Find where the given text appears and provide that cell's center as (X, Y) coordinate. 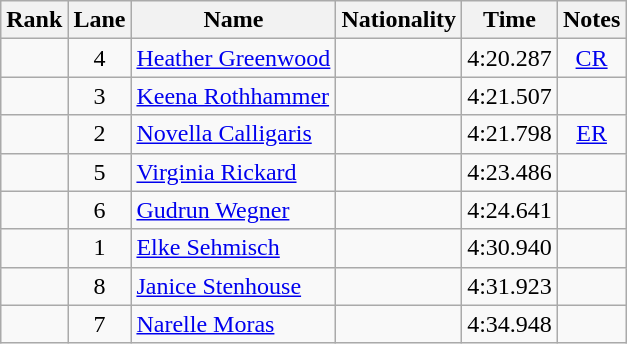
1 (100, 248)
4:20.287 (510, 58)
Heather Greenwood (234, 58)
Janice Stenhouse (234, 286)
4:24.641 (510, 210)
7 (100, 324)
4:21.507 (510, 96)
5 (100, 172)
4:30.940 (510, 248)
Time (510, 20)
4:23.486 (510, 172)
8 (100, 286)
4:21.798 (510, 134)
6 (100, 210)
Novella Calligaris (234, 134)
Narelle Moras (234, 324)
Notes (591, 20)
4:31.923 (510, 286)
Keena Rothhammer (234, 96)
Rank (34, 20)
Gudrun Wegner (234, 210)
3 (100, 96)
4 (100, 58)
2 (100, 134)
Virginia Rickard (234, 172)
Name (234, 20)
CR (591, 58)
4:34.948 (510, 324)
Elke Sehmisch (234, 248)
Lane (100, 20)
ER (591, 134)
Nationality (399, 20)
